Return [x, y] of the center of cell containing provided text 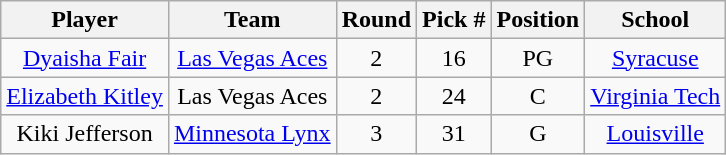
Louisville [656, 134]
C [538, 96]
24 [454, 96]
Kiki Jefferson [85, 134]
School [656, 20]
Pick # [454, 20]
Syracuse [656, 58]
Team [252, 20]
Player [85, 20]
Virginia Tech [656, 96]
3 [376, 134]
G [538, 134]
16 [454, 58]
Elizabeth Kitley [85, 96]
31 [454, 134]
Minnesota Lynx [252, 134]
Round [376, 20]
Position [538, 20]
Dyaisha Fair [85, 58]
PG [538, 58]
